Pinpoint the cell where the given text exists, returning its (x, y) midpoint coordinate. 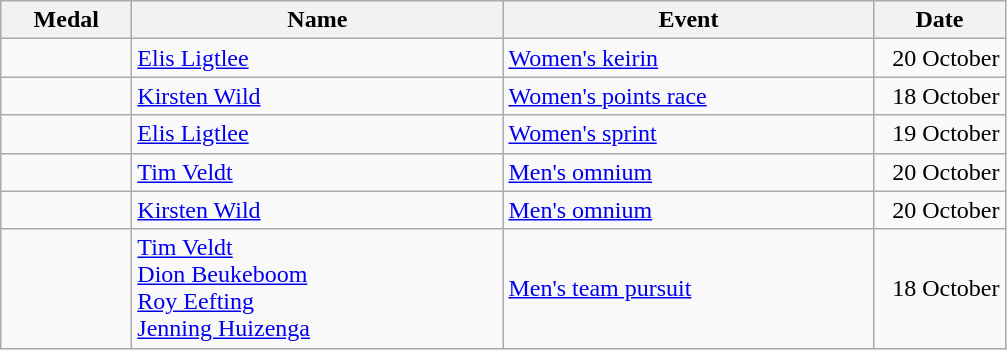
19 October (940, 134)
Medal (66, 20)
Women's points race (688, 96)
Event (688, 20)
Women's sprint (688, 134)
Tim Veldt (318, 172)
Name (318, 20)
Tim VeldtDion BeukeboomRoy EeftingJenning Huizenga (318, 288)
Date (940, 20)
Men's team pursuit (688, 288)
Women's keirin (688, 58)
